Detect which cell encompasses the target text, then output its (x, y) center coordinate. 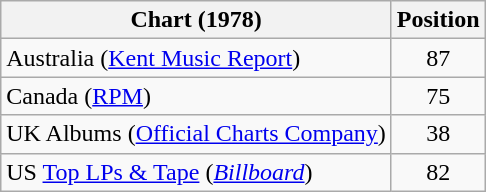
Canada (RPM) (196, 96)
38 (438, 134)
Chart (1978) (196, 20)
82 (438, 172)
Australia (Kent Music Report) (196, 58)
87 (438, 58)
75 (438, 96)
UK Albums (Official Charts Company) (196, 134)
US Top LPs & Tape (Billboard) (196, 172)
Position (438, 20)
